Determine the (X, Y) coordinate at the center of the cell enclosing the given text.  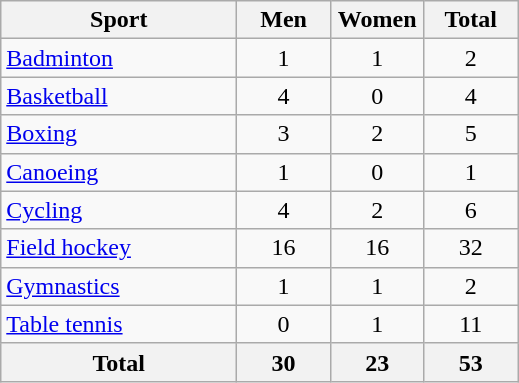
53 (471, 362)
Gymnastics (119, 286)
3 (284, 134)
6 (471, 210)
Sport (119, 20)
23 (377, 362)
Women (377, 20)
Men (284, 20)
Canoeing (119, 172)
11 (471, 324)
30 (284, 362)
32 (471, 248)
Cycling (119, 210)
Table tennis (119, 324)
Basketball (119, 96)
Boxing (119, 134)
Field hockey (119, 248)
5 (471, 134)
Badminton (119, 58)
